Find where the given text appears and provide that cell's center as [X, Y] coordinate. 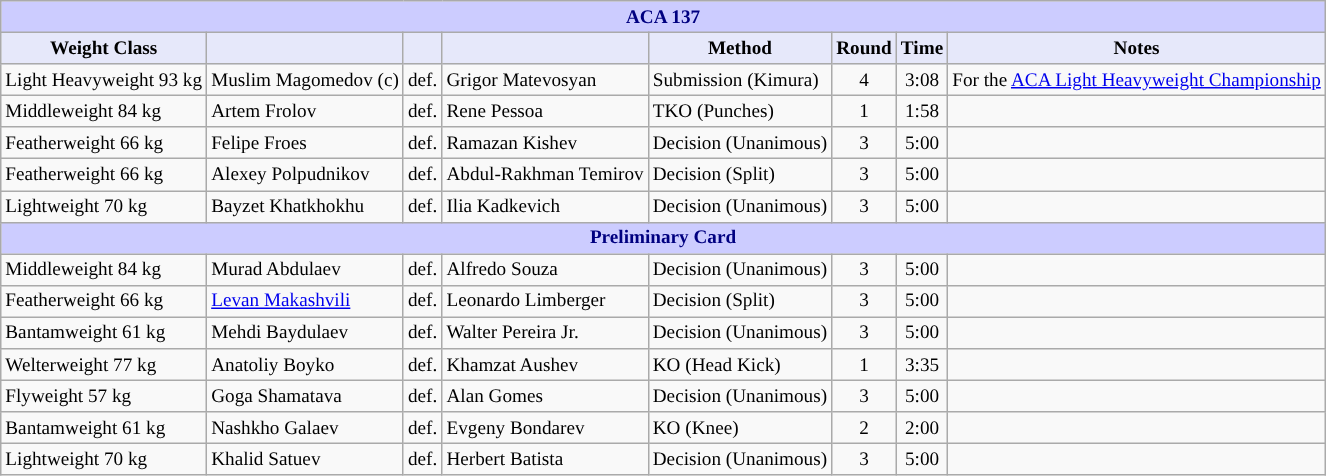
3:35 [922, 365]
Khamzat Aushev [545, 365]
2 [864, 428]
Bayzet Khatkhokhu [306, 206]
Weight Class [104, 48]
Light Heavyweight 93 kg [104, 80]
Notes [1137, 48]
4 [864, 80]
3:08 [922, 80]
Flyweight 57 kg [104, 396]
Evgeny Bondarev [545, 428]
ACA 137 [664, 17]
KO (Knee) [740, 428]
Method [740, 48]
Alfredo Souza [545, 270]
Nashkho Galaev [306, 428]
TKO (Punches) [740, 111]
KO (Head Kick) [740, 365]
Walter Pereira Jr. [545, 333]
Khalid Satuev [306, 460]
Time [922, 48]
For the ACA Light Heavyweight Championship [1137, 80]
Ilia Kadkevich [545, 206]
1:58 [922, 111]
Grigor Matevosyan [545, 80]
Round [864, 48]
2:00 [922, 428]
Goga Shamatava [306, 396]
Levan Makashvili [306, 301]
Artem Frolov [306, 111]
Alexey Polpudnikov [306, 175]
Herbert Batista [545, 460]
Anatoliy Boyko [306, 365]
Welterweight 77 kg [104, 365]
Mehdi Baydulaev [306, 333]
Leonardo Limberger [545, 301]
Rene Pessoa [545, 111]
Ramazan Kishev [545, 143]
Preliminary Card [664, 238]
Submission (Kimura) [740, 80]
Felipe Froes [306, 143]
Alan Gomes [545, 396]
Abdul-Rakhman Temirov [545, 175]
Murad Abdulaev [306, 270]
Muslim Magomedov (c) [306, 80]
